Return the [x, y] coordinate for the center point of the cell that contains the specified text.  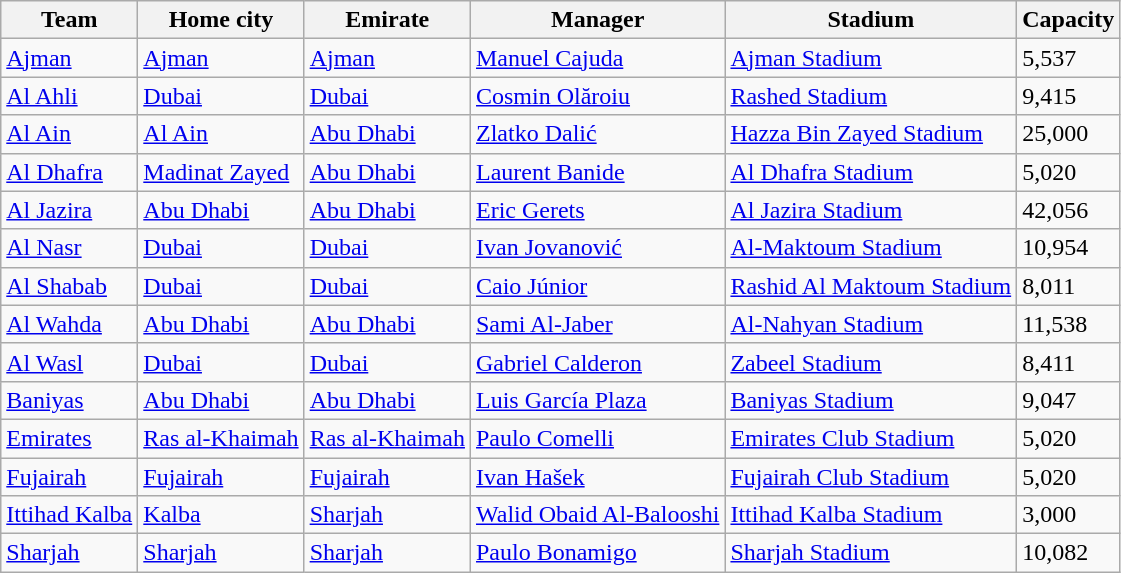
10,954 [1068, 248]
Emirates Club Stadium [871, 438]
9,047 [1068, 400]
Al Shabab [70, 286]
8,411 [1068, 362]
Kalba [221, 515]
Cosmin Olăroiu [597, 96]
Baniyas Stadium [871, 400]
5,537 [1068, 58]
Ittihad Kalba [70, 515]
25,000 [1068, 134]
Manager [597, 20]
Sharjah Stadium [871, 553]
Ivan Hašek [597, 477]
Fujairah Club Stadium [871, 477]
Capacity [1068, 20]
Paulo Comelli [597, 438]
Al Dhafra [70, 172]
10,082 [1068, 553]
Laurent Banide [597, 172]
Al Wasl [70, 362]
Zabeel Stadium [871, 362]
Al Jazira Stadium [871, 210]
Stadium [871, 20]
Sami Al-Jaber [597, 324]
8,011 [1068, 286]
Walid Obaid Al-Balooshi [597, 515]
Rashid Al Maktoum Stadium [871, 286]
Al Jazira [70, 210]
Home city [221, 20]
Al Ahli [70, 96]
Hazza Bin Zayed Stadium [871, 134]
9,415 [1068, 96]
Al Wahda [70, 324]
Eric Gerets [597, 210]
Al-Nahyan Stadium [871, 324]
Rashed Stadium [871, 96]
Ajman Stadium [871, 58]
Baniyas [70, 400]
Al Dhafra Stadium [871, 172]
Zlatko Dalić [597, 134]
Emirate [387, 20]
Manuel Cajuda [597, 58]
11,538 [1068, 324]
Paulo Bonamigo [597, 553]
3,000 [1068, 515]
Al-Maktoum Stadium [871, 248]
Madinat Zayed [221, 172]
Caio Júnior [597, 286]
Gabriel Calderon [597, 362]
Ivan Jovanović [597, 248]
Emirates [70, 438]
Al Nasr [70, 248]
Ittihad Kalba Stadium [871, 515]
Luis García Plaza [597, 400]
Team [70, 20]
42,056 [1068, 210]
